Return the (X, Y) coordinate for the center point of the cell that contains the specified text.  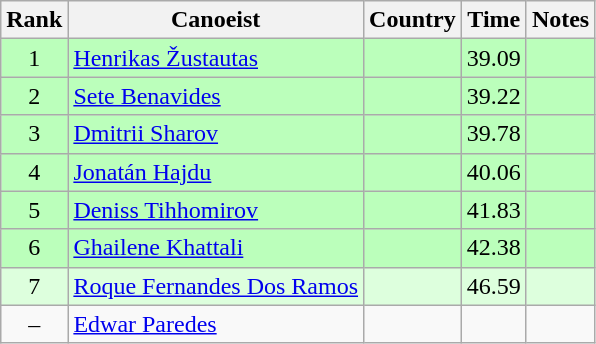
3 (34, 134)
Time (494, 20)
Sete Benavides (216, 96)
Edwar Paredes (216, 324)
39.78 (494, 134)
Deniss Tihhomirov (216, 210)
39.09 (494, 58)
– (34, 324)
Ghailene Khattali (216, 248)
2 (34, 96)
5 (34, 210)
Jonatán Hajdu (216, 172)
6 (34, 248)
1 (34, 58)
Henrikas Žustautas (216, 58)
4 (34, 172)
Rank (34, 20)
7 (34, 286)
Dmitrii Sharov (216, 134)
Notes (560, 20)
46.59 (494, 286)
40.06 (494, 172)
42.38 (494, 248)
41.83 (494, 210)
39.22 (494, 96)
Country (413, 20)
Canoeist (216, 20)
Roque Fernandes Dos Ramos (216, 286)
